Capture the cell that displays the provided text and extract its (x, y) central coordinate. 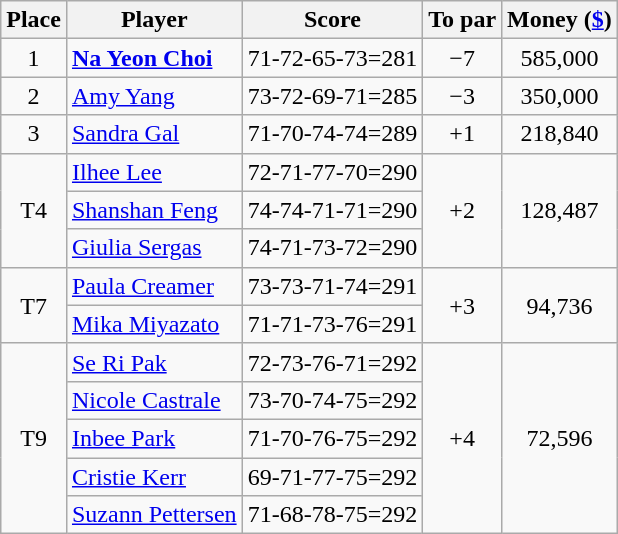
71-70-74-74=289 (332, 134)
Giulia Sergas (154, 248)
71-68-78-75=292 (332, 515)
71-72-65-73=281 (332, 58)
+2 (462, 210)
350,000 (560, 96)
Se Ri Pak (154, 362)
Nicole Castrale (154, 400)
73-70-74-75=292 (332, 400)
Score (332, 20)
Ilhee Lee (154, 172)
Mika Miyazato (154, 324)
Inbee Park (154, 438)
218,840 (560, 134)
3 (34, 134)
Place (34, 20)
585,000 (560, 58)
128,487 (560, 210)
+4 (462, 438)
72-71-77-70=290 (332, 172)
72,596 (560, 438)
Shanshan Feng (154, 210)
−3 (462, 96)
71-71-73-76=291 (332, 324)
74-71-73-72=290 (332, 248)
To par (462, 20)
74-74-71-71=290 (332, 210)
71-70-76-75=292 (332, 438)
1 (34, 58)
Player (154, 20)
Paula Creamer (154, 286)
T9 (34, 438)
73-73-71-74=291 (332, 286)
73-72-69-71=285 (332, 96)
Suzann Pettersen (154, 515)
Cristie Kerr (154, 477)
69-71-77-75=292 (332, 477)
T7 (34, 305)
+3 (462, 305)
T4 (34, 210)
2 (34, 96)
72-73-76-71=292 (332, 362)
Na Yeon Choi (154, 58)
Money ($) (560, 20)
Amy Yang (154, 96)
Sandra Gal (154, 134)
94,736 (560, 305)
−7 (462, 58)
+1 (462, 134)
